Pinpoint the cell where the given text exists, returning its (x, y) midpoint coordinate. 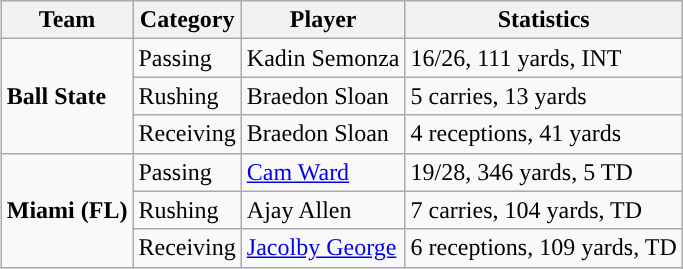
Category (187, 20)
Ball State (67, 96)
Team (67, 20)
5 carries, 13 yards (544, 96)
19/28, 346 yards, 5 TD (544, 172)
Miami (FL) (67, 210)
16/26, 111 yards, INT (544, 58)
4 receptions, 41 yards (544, 134)
Kadin Semonza (323, 58)
7 carries, 104 yards, TD (544, 210)
6 receptions, 109 yards, TD (544, 248)
Player (323, 20)
Jacolby George (323, 248)
Cam Ward (323, 172)
Ajay Allen (323, 210)
Statistics (544, 20)
